Extract the [X, Y] coordinate from the center of the cell holding the provided text.  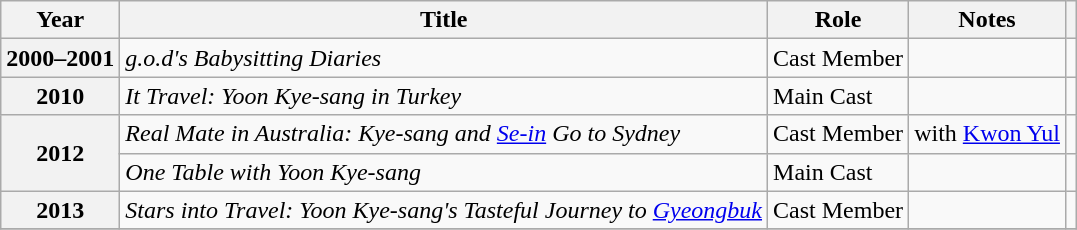
Stars into Travel: Yoon Kye-sang's Tasteful Journey to Gyeongbuk [444, 210]
It Travel: Yoon Kye-sang in Turkey [444, 96]
One Table with Yoon Kye-sang [444, 172]
Role [838, 20]
2010 [60, 96]
2000–2001 [60, 58]
2013 [60, 210]
g.o.d's Babysitting Diaries [444, 58]
Year [60, 20]
2012 [60, 153]
Real Mate in Australia: Kye-sang and Se-in Go to Sydney [444, 134]
Notes [988, 20]
Title [444, 20]
with Kwon Yul [988, 134]
